Detect which cell encompasses the target text, then output its [x, y] center coordinate. 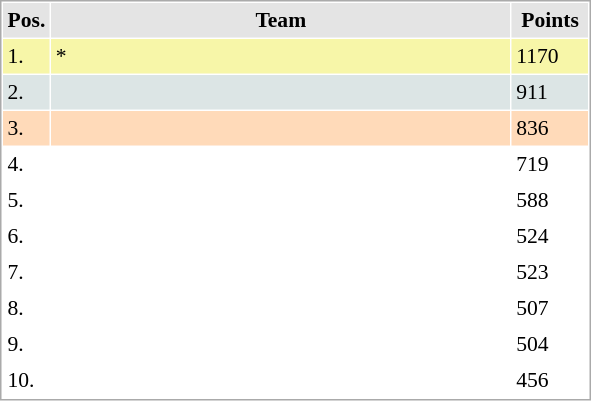
911 [550, 92]
4. [26, 164]
524 [550, 236]
507 [550, 308]
* [280, 56]
2. [26, 92]
836 [550, 128]
588 [550, 200]
3. [26, 128]
10. [26, 380]
7. [26, 272]
504 [550, 344]
1170 [550, 56]
456 [550, 380]
6. [26, 236]
Pos. [26, 20]
1. [26, 56]
9. [26, 344]
523 [550, 272]
5. [26, 200]
Team [280, 20]
8. [26, 308]
719 [550, 164]
Points [550, 20]
